Determine the (X, Y) coordinate at the center of the cell enclosing the given text.  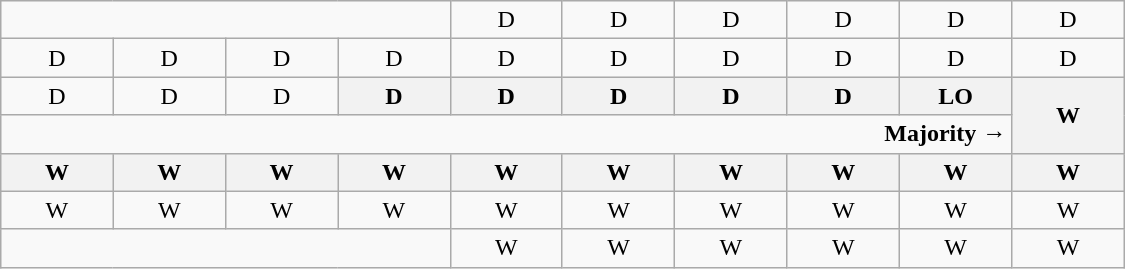
Majority → (506, 134)
LO (955, 96)
